Determine the [x, y] coordinate at the center of the cell enclosing the given text.  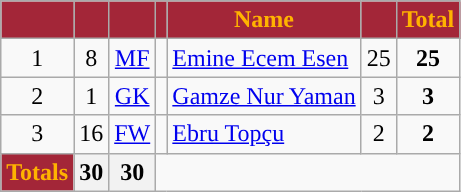
Totals [38, 172]
Ebru Topçu [264, 134]
Total [428, 20]
16 [92, 134]
Name [264, 20]
Emine Ecem Esen [264, 58]
FW [132, 134]
MF [132, 58]
8 [92, 58]
Gamze Nur Yaman [264, 96]
GK [132, 96]
